Determine the [X, Y] coordinate at the center of the cell enclosing the given text.  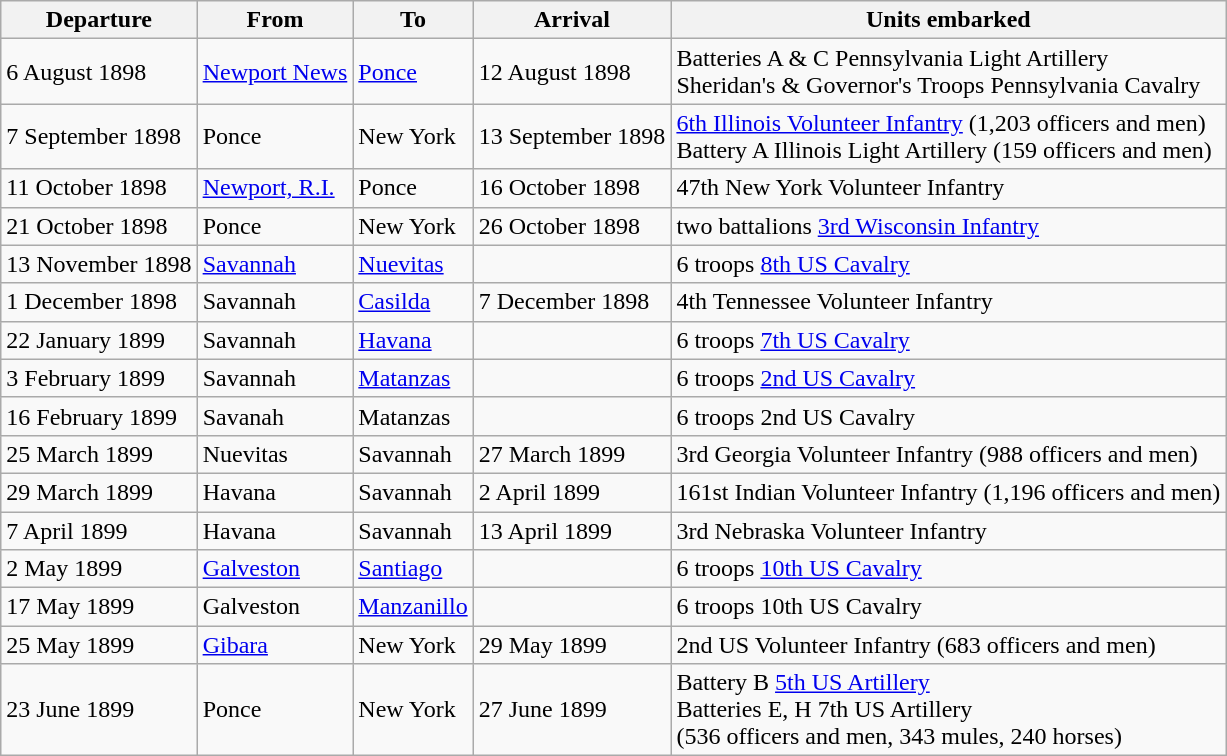
22 January 1899 [99, 340]
Arrival [572, 20]
25 May 1899 [99, 645]
29 March 1899 [99, 492]
12 August 1898 [572, 72]
Savanah [275, 416]
7 April 1899 [99, 531]
29 May 1899 [572, 645]
2 April 1899 [572, 492]
Newport News [275, 72]
16 October 1898 [572, 188]
2nd US Volunteer Infantry (683 officers and men) [948, 645]
161st Indian Volunteer Infantry (1,196 officers and men) [948, 492]
27 March 1899 [572, 454]
7 September 1898 [99, 136]
11 October 1898 [99, 188]
Batteries A & C Pennsylvania Light ArtillerySheridan's & Governor's Troops Pennsylvania Cavalry [948, 72]
6 troops 8th US Cavalry [948, 264]
two battalions 3rd Wisconsin Infantry [948, 226]
To [413, 20]
Departure [99, 20]
7 December 1898 [572, 302]
Battery B 5th US ArtilleryBatteries E, H 7th US Artillery(536 officers and men, 343 mules, 240 horses) [948, 710]
4th Tennessee Volunteer Infantry [948, 302]
From [275, 20]
13 November 1898 [99, 264]
25 March 1899 [99, 454]
26 October 1898 [572, 226]
Manzanillo [413, 607]
47th New York Volunteer Infantry [948, 188]
Santiago [413, 569]
13 September 1898 [572, 136]
Units embarked [948, 20]
3 February 1899 [99, 378]
13 April 1899 [572, 531]
3rd Nebraska Volunteer Infantry [948, 531]
21 October 1898 [99, 226]
6th Illinois Volunteer Infantry (1,203 officers and men)Battery A Illinois Light Artillery (159 officers and men) [948, 136]
1 December 1898 [99, 302]
23 June 1899 [99, 710]
2 May 1899 [99, 569]
17 May 1899 [99, 607]
6 August 1898 [99, 72]
16 February 1899 [99, 416]
Casilda [413, 302]
Gibara [275, 645]
27 June 1899 [572, 710]
6 troops 7th US Cavalry [948, 340]
Newport, R.I. [275, 188]
3rd Georgia Volunteer Infantry (988 officers and men) [948, 454]
